Identify which cell holds the provided text, then report its [X, Y] central coordinate. 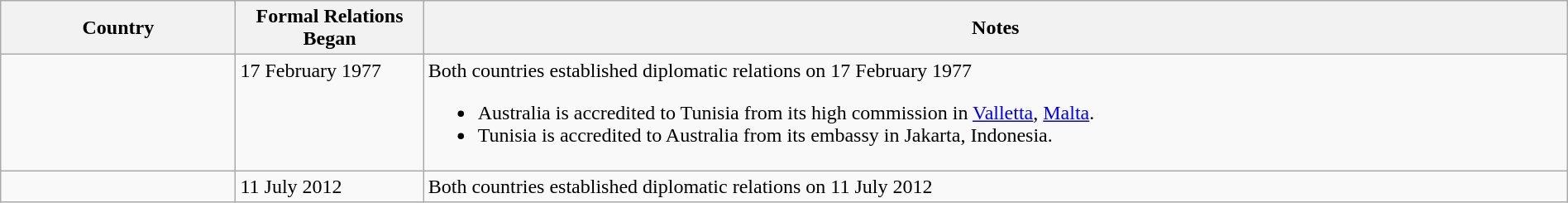
Formal Relations Began [329, 28]
Country [118, 28]
17 February 1977 [329, 113]
Notes [996, 28]
11 July 2012 [329, 186]
Both countries established diplomatic relations on 11 July 2012 [996, 186]
